Determine the [X, Y] coordinate at the center of the cell enclosing the given text.  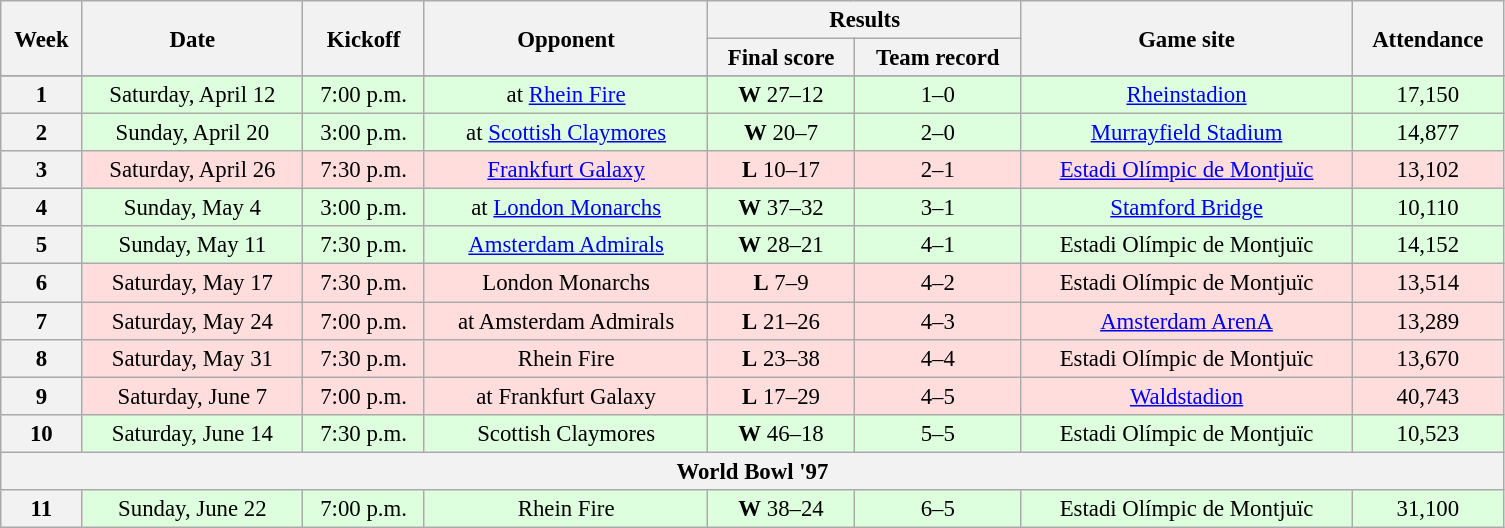
Scottish Claymores [566, 433]
Saturday, May 24 [192, 321]
14,877 [1428, 133]
W 27–12 [781, 95]
L 17–29 [781, 396]
11 [42, 509]
40,743 [1428, 396]
W 28–21 [781, 245]
4–2 [938, 283]
L 7–9 [781, 283]
Frankfurt Galaxy [566, 170]
Opponent [566, 38]
7 [42, 321]
4–1 [938, 245]
Week [42, 38]
L 23–38 [781, 358]
5 [42, 245]
6–5 [938, 509]
W 20–7 [781, 133]
Saturday, May 31 [192, 358]
Game site [1186, 38]
Final score [781, 58]
17,150 [1428, 95]
Sunday, May 11 [192, 245]
10,110 [1428, 208]
3 [42, 170]
London Monarchs [566, 283]
Amsterdam ArenA [1186, 321]
Saturday, April 12 [192, 95]
Sunday, June 22 [192, 509]
Team record [938, 58]
4–5 [938, 396]
Waldstadion [1186, 396]
14,152 [1428, 245]
at Amsterdam Admirals [566, 321]
Saturday, June 14 [192, 433]
Rheinstadion [1186, 95]
Sunday, May 4 [192, 208]
Murrayfield Stadium [1186, 133]
4 [42, 208]
W 46–18 [781, 433]
L 21–26 [781, 321]
4–3 [938, 321]
World Bowl '97 [752, 471]
2–1 [938, 170]
Sunday, April 20 [192, 133]
13,514 [1428, 283]
at Rhein Fire [566, 95]
at London Monarchs [566, 208]
10,523 [1428, 433]
W 38–24 [781, 509]
Saturday, May 17 [192, 283]
6 [42, 283]
2–0 [938, 133]
L 10–17 [781, 170]
Stamford Bridge [1186, 208]
Results [865, 20]
5–5 [938, 433]
at Frankfurt Galaxy [566, 396]
2 [42, 133]
31,100 [1428, 509]
1 [42, 95]
4–4 [938, 358]
Attendance [1428, 38]
Saturday, April 26 [192, 170]
10 [42, 433]
13,670 [1428, 358]
13,102 [1428, 170]
Amsterdam Admirals [566, 245]
8 [42, 358]
Saturday, June 7 [192, 396]
at Scottish Claymores [566, 133]
W 37–32 [781, 208]
Date [192, 38]
13,289 [1428, 321]
1–0 [938, 95]
3–1 [938, 208]
Kickoff [364, 38]
9 [42, 396]
